Determine the [x, y] coordinate at the center of the cell enclosing the given text.  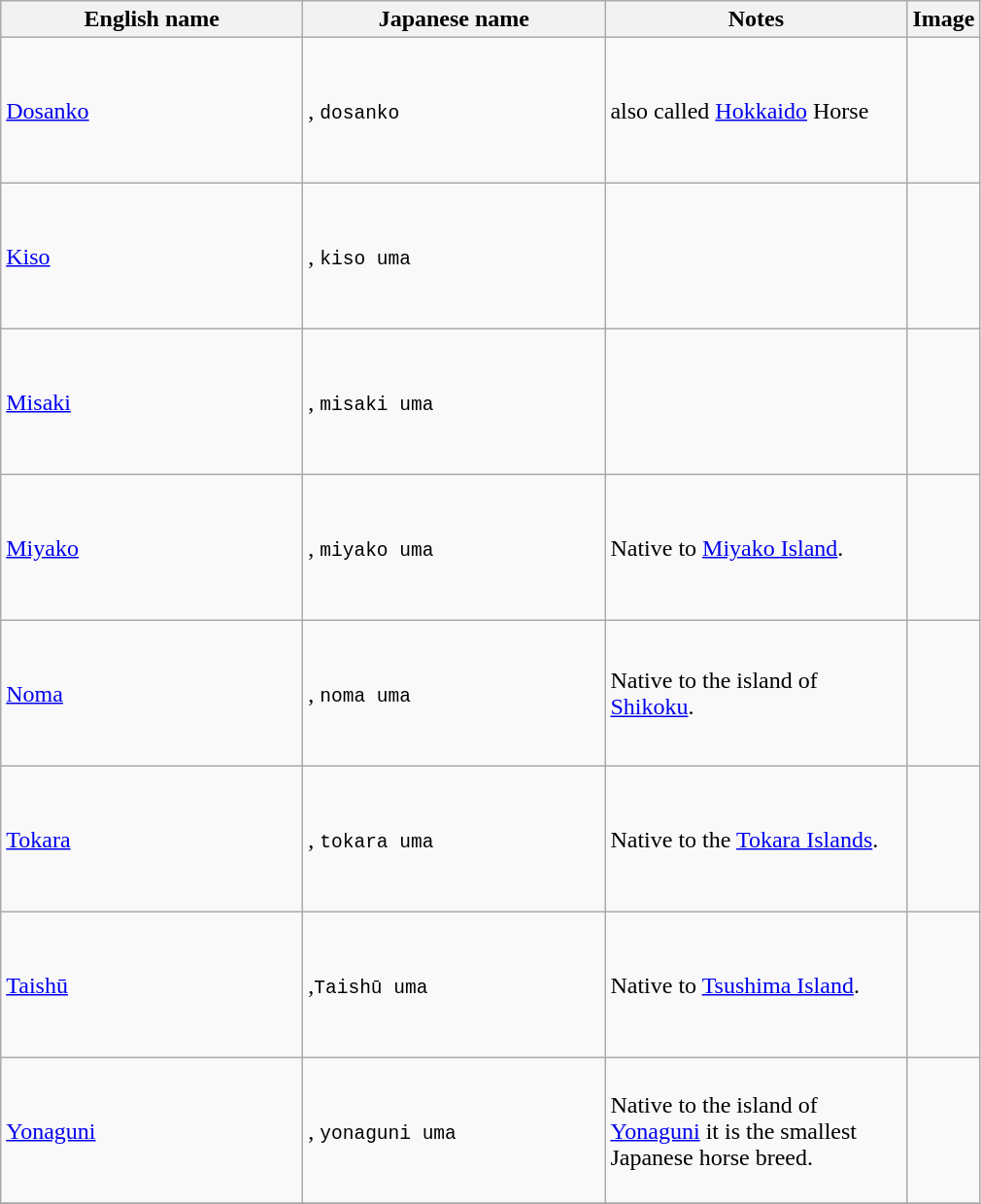
Native to Tsushima Island. [756, 985]
Japanese name [455, 19]
Dosanko [152, 111]
, kiso uma [455, 257]
Native to the Tokara Islands. [756, 840]
also called Hokkaido Horse [756, 111]
Kiso [152, 257]
English name [152, 19]
Noma [152, 694]
Native to Miyako Island. [756, 548]
,Taishū uma [455, 985]
Native to the island of Yonaguni it is the smallest Japanese horse breed. [756, 1131]
Yonaguni [152, 1131]
Misaki [152, 402]
Native to the island of Shikoku. [756, 694]
Image [944, 19]
Notes [756, 19]
, yonaguni uma [455, 1131]
, noma uma [455, 694]
, tokara uma [455, 840]
Taishū [152, 985]
Miyako [152, 548]
Tokara [152, 840]
, dosanko [455, 111]
, misaki uma [455, 402]
, miyako uma [455, 548]
